Capture the cell that displays the provided text and extract its [x, y] central coordinate. 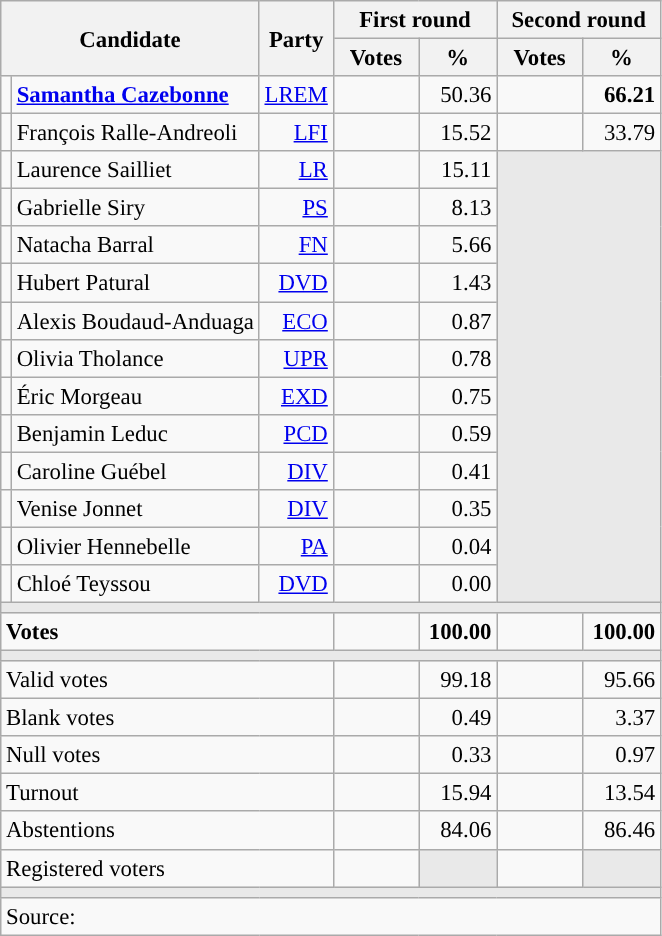
0.35 [458, 509]
Turnout [167, 793]
Valid votes [167, 680]
99.18 [458, 680]
Laurence Sailliet [135, 170]
Party [296, 38]
LR [296, 170]
Second round [579, 20]
Blank votes [167, 718]
50.36 [458, 95]
Null votes [167, 755]
0.78 [458, 358]
Hubert Patural [135, 283]
First round [415, 20]
EXD [296, 396]
Chloé Teyssou [135, 584]
Caroline Guébel [135, 471]
Olivia Tholance [135, 358]
Registered voters [167, 868]
3.37 [621, 718]
Benjamin Leduc [135, 433]
Samantha Cazebonne [135, 95]
15.94 [458, 793]
PCD [296, 433]
François Ralle-Andreoli [135, 133]
Abstentions [167, 831]
33.79 [621, 133]
Éric Morgeau [135, 396]
0.00 [458, 584]
0.33 [458, 755]
UPR [296, 358]
0.97 [621, 755]
0.59 [458, 433]
Source: [331, 916]
Natacha Barral [135, 245]
95.66 [621, 680]
0.41 [458, 471]
84.06 [458, 831]
0.87 [458, 321]
86.46 [621, 831]
15.11 [458, 170]
LREM [296, 95]
Olivier Hennebelle [135, 546]
15.52 [458, 133]
1.43 [458, 283]
0.75 [458, 396]
PA [296, 546]
0.49 [458, 718]
LFI [296, 133]
PS [296, 208]
0.04 [458, 546]
FN [296, 245]
Gabrielle Siry [135, 208]
5.66 [458, 245]
Alexis Boudaud-Anduaga [135, 321]
13.54 [621, 793]
8.13 [458, 208]
66.21 [621, 95]
Venise Jonnet [135, 509]
Candidate [130, 38]
ECO [296, 321]
